For the text-containing cell, return its midpoint in (X, Y) coordinate format. 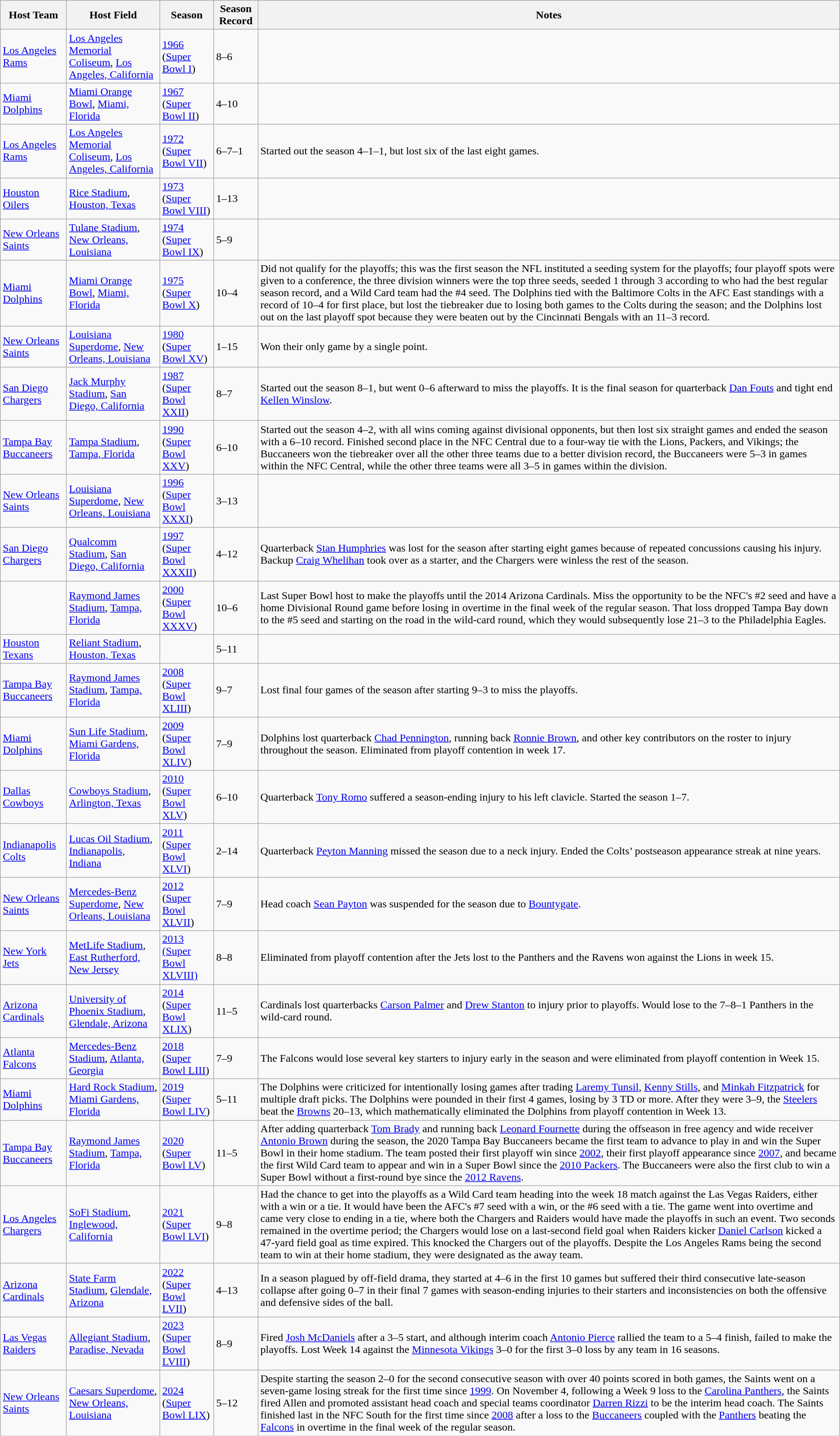
Houston Texans (34, 649)
Host Field (113, 15)
Lost final four games of the season after starting 9–3 to miss the playoffs. (549, 690)
5–12 (236, 1403)
9–8 (236, 1224)
10–6 (236, 608)
1980 (Super Bowl XV) (187, 346)
Quarterback Tony Romo suffered a season-ending injury to his left clavicle. Started the season 1–7. (549, 797)
Atlanta Falcons (34, 1058)
Started out the season 4–1–1, but lost six of the last eight games. (549, 151)
Las Vegas Raiders (34, 1344)
Qualcomm Stadium, San Diego, California (113, 554)
Tampa Stadium, Tampa, Florida (113, 447)
1974 (Super Bowl IX) (187, 240)
Reliant Stadium, Houston, Texas (113, 649)
1972 (Super Bowl VII) (187, 151)
Season Record (236, 15)
1997 (Super Bowl XXXII) (187, 554)
1975 (Super Bowl X) (187, 293)
2013 (Super Bowl XLVIII) (187, 958)
8–7 (236, 394)
1990 (Super Bowl XXV) (187, 447)
9–7 (236, 690)
University of Phoenix Stadium, Glendale, Arizona (113, 1011)
6–7–1 (236, 151)
Mercedes-Benz Stadium, Atlanta, Georgia (113, 1058)
Head coach Sean Payton was suspended for the season due to Bountygate. (549, 904)
Cowboys Stadium, Arlington, Texas (113, 797)
2021 (Super Bowl LVI) (187, 1224)
1–15 (236, 346)
1996 (Super Bowl XXXI) (187, 501)
Caesars Superdome, New Orleans, Louisiana (113, 1403)
Cardinals lost quarterbacks Carson Palmer and Drew Stanton to injury prior to playoffs. Would lose to the 7–8–1 Panthers in the wild-card round. (549, 1011)
Indianapolis Colts (34, 851)
The Falcons would lose several key starters to injury early in the season and were eliminated from playoff contention in Week 15. (549, 1058)
Hard Rock Stadium, Miami Gardens, Florida (113, 1099)
2020 (Super Bowl LV) (187, 1153)
4–12 (236, 554)
8–8 (236, 958)
4–10 (236, 104)
5–9 (236, 240)
8–6 (236, 57)
Tulane Stadium, New Orleans, Louisiana (113, 240)
Sun Life Stadium, Miami Gardens, Florida (113, 744)
1973 (Super Bowl VIII) (187, 198)
2022 (Super Bowl LVII) (187, 1290)
Eliminated from playoff contention after the Jets lost to the Panthers and the Ravens won against the Lions in week 15. (549, 958)
10–4 (236, 293)
Lucas Oil Stadium, Indianapolis, Indiana (113, 851)
2014 (Super Bowl XLIX) (187, 1011)
Jack Murphy Stadium, San Diego, California (113, 394)
2023 (Super Bowl LVIII) (187, 1344)
2000 (Super Bowl XXXV) (187, 608)
8–9 (236, 1344)
4–13 (236, 1290)
Season (187, 15)
1987 (Super Bowl XXII) (187, 394)
Houston Oilers (34, 198)
Won their only game by a single point. (549, 346)
2–14 (236, 851)
2018 (Super Bowl LIII) (187, 1058)
2011 (Super Bowl XLVI) (187, 851)
2024 (Super Bowl LIX) (187, 1403)
New York Jets (34, 958)
1966 (Super Bowl I) (187, 57)
Los Angeles Chargers (34, 1224)
Rice Stadium, Houston, Texas (113, 198)
Notes (549, 15)
Mercedes-Benz Superdome, New Orleans, Louisiana (113, 904)
State Farm Stadium, Glendale, Arizona (113, 1290)
Allegiant Stadium, Paradise, Nevada (113, 1344)
1967 (Super Bowl II) (187, 104)
2019 (Super Bowl LIV) (187, 1099)
3–13 (236, 501)
2010 (Super Bowl XLV) (187, 797)
2008 (Super Bowl XLIII) (187, 690)
Quarterback Peyton Manning missed the season due to a neck injury. Ended the Colts’ postseason appearance streak at nine years. (549, 851)
MetLife Stadium, East Rutherford, New Jersey (113, 958)
Host Team (34, 15)
SoFi Stadium, Inglewood, California (113, 1224)
1–13 (236, 198)
2009 (Super Bowl XLIV) (187, 744)
Dallas Cowboys (34, 797)
2012 (Super Bowl XLVII) (187, 904)
